Provide the (x, y) coordinate of the cell's center where the given text is located.  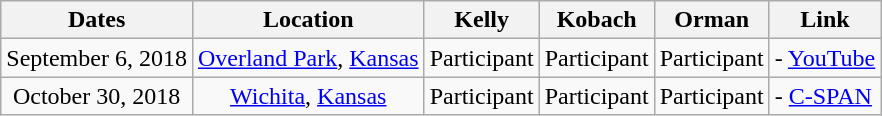
September 6, 2018 (97, 58)
Dates (97, 20)
Overland Park, Kansas (308, 58)
Orman (712, 20)
Kobach (596, 20)
- C-SPAN (825, 96)
October 30, 2018 (97, 96)
Link (825, 20)
Wichita, Kansas (308, 96)
Location (308, 20)
Kelly (482, 20)
- YouTube (825, 58)
